Determine the [X, Y] coordinate at the center of the cell enclosing the given text.  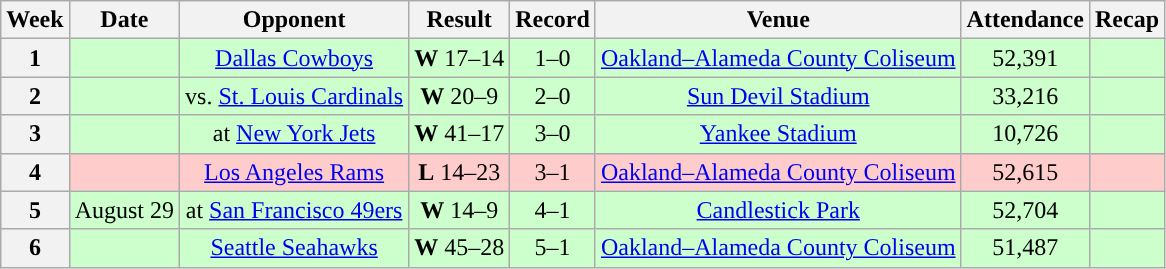
5–1 [553, 248]
L 14–23 [460, 172]
4–1 [553, 210]
Attendance [1025, 20]
at San Francisco 49ers [294, 210]
52,391 [1025, 58]
3–0 [553, 134]
4 [35, 172]
Candlestick Park [778, 210]
5 [35, 210]
1–0 [553, 58]
Seattle Seahawks [294, 248]
Record [553, 20]
2–0 [553, 96]
Week [35, 20]
Yankee Stadium [778, 134]
at New York Jets [294, 134]
Opponent [294, 20]
Venue [778, 20]
Result [460, 20]
W 45–28 [460, 248]
August 29 [124, 210]
W 14–9 [460, 210]
6 [35, 248]
Date [124, 20]
52,704 [1025, 210]
3–1 [553, 172]
W 20–9 [460, 96]
1 [35, 58]
Recap [1126, 20]
3 [35, 134]
Sun Devil Stadium [778, 96]
Dallas Cowboys [294, 58]
W 41–17 [460, 134]
vs. St. Louis Cardinals [294, 96]
33,216 [1025, 96]
52,615 [1025, 172]
10,726 [1025, 134]
51,487 [1025, 248]
W 17–14 [460, 58]
2 [35, 96]
Los Angeles Rams [294, 172]
